Output the [X, Y] coordinate of the center of the cell containing the given text.  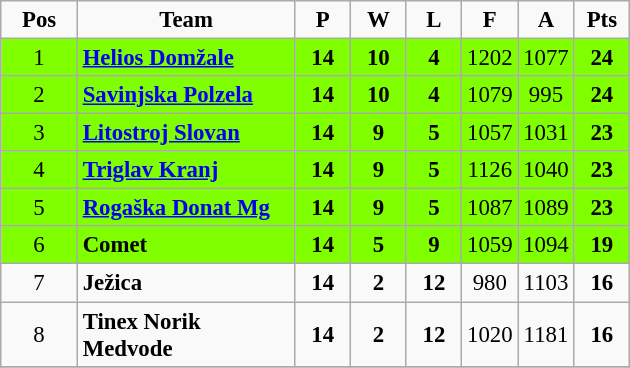
1031 [546, 133]
Helios Domžale [186, 58]
1087 [490, 208]
1079 [490, 95]
Rogaška Donat Mg [186, 208]
1020 [490, 334]
1181 [546, 334]
7 [40, 283]
Pos [40, 20]
Comet [186, 245]
Team [186, 20]
1094 [546, 245]
Ježica [186, 283]
1103 [546, 283]
Pts [602, 20]
3 [40, 133]
F [490, 20]
1126 [490, 170]
P [323, 20]
995 [546, 95]
1040 [546, 170]
1 [40, 58]
1059 [490, 245]
Tinex Norik Medvode [186, 334]
A [546, 20]
W [379, 20]
19 [602, 245]
1077 [546, 58]
1057 [490, 133]
1089 [546, 208]
Triglav Kranj [186, 170]
Litostroj Slovan [186, 133]
8 [40, 334]
1202 [490, 58]
L [434, 20]
6 [40, 245]
Savinjska Polzela [186, 95]
980 [490, 283]
